Identify which cell holds the provided text, then report its [x, y] central coordinate. 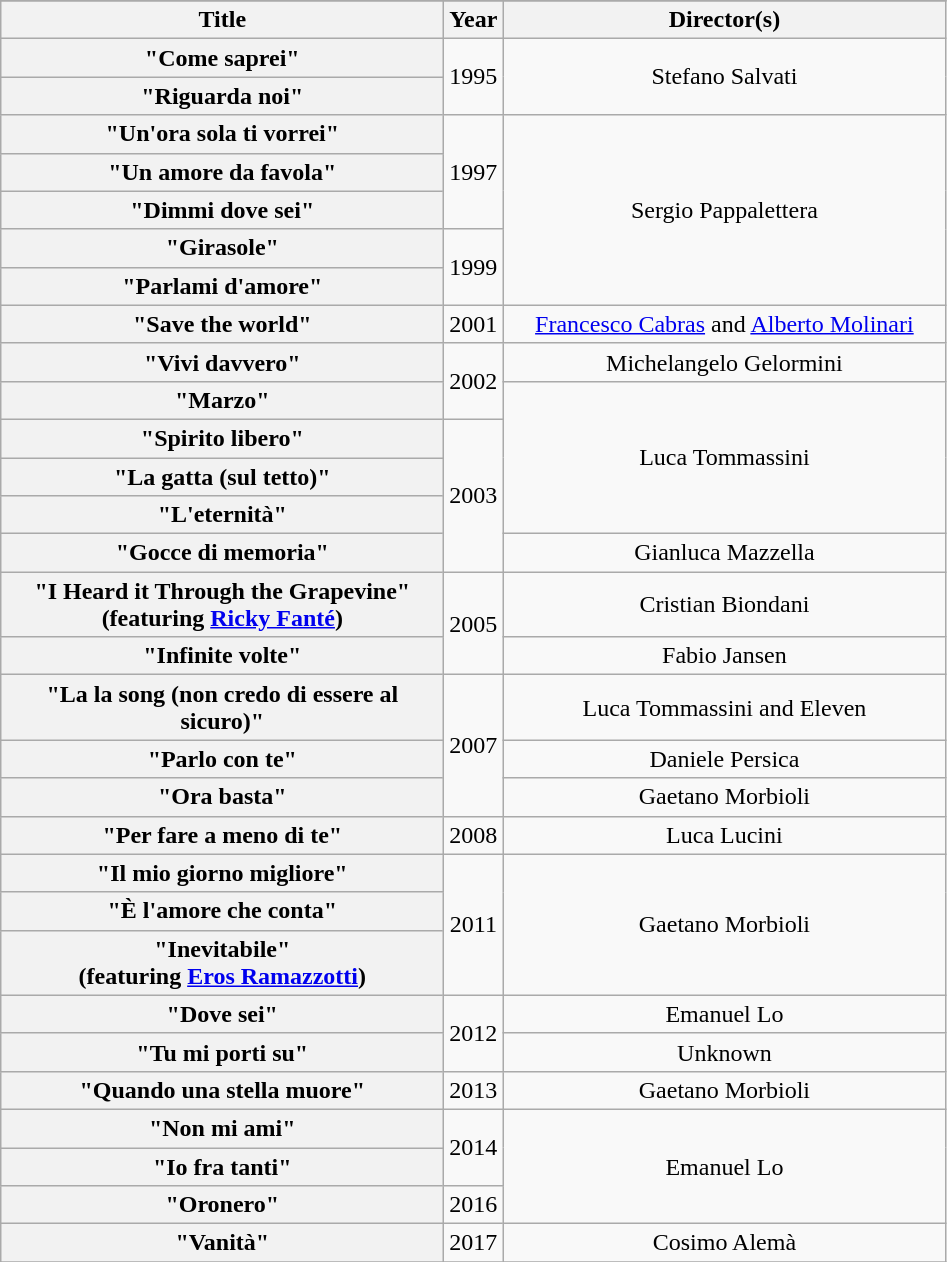
1999 [474, 267]
"Gocce di memoria" [222, 553]
"Ora basta" [222, 797]
"Spirito libero" [222, 438]
Luca Lucini [724, 835]
Luca Tommassini and Eleven [724, 708]
Michelangelo Gelormini [724, 362]
Stefano Salvati [724, 77]
Year [474, 20]
Francesco Cabras and Alberto Molinari [724, 324]
"Vanità" [222, 1243]
2003 [474, 495]
"Un amore da favola" [222, 172]
2017 [474, 1243]
1995 [474, 77]
"Girasole" [222, 248]
"Dove sei" [222, 1014]
"Quando una stella muore" [222, 1090]
2008 [474, 835]
"I Heard it Through the Grapevine"(featuring Ricky Fanté) [222, 604]
"Il mio giorno migliore" [222, 873]
"Tu mi porti su" [222, 1052]
"La la song (non credo di essere al sicuro)" [222, 708]
2016 [474, 1205]
"Riguarda noi" [222, 96]
"Un'ora sola ti vorrei" [222, 134]
2005 [474, 624]
"Vivi davvero" [222, 362]
Director(s) [724, 20]
Cristian Biondani [724, 604]
"Parlami d'amore" [222, 286]
2007 [474, 746]
"L'eternità" [222, 515]
"Io fra tanti" [222, 1167]
1997 [474, 172]
"Parlo con te" [222, 759]
"È l'amore che conta" [222, 911]
"Infinite volte" [222, 656]
2012 [474, 1033]
Daniele Persica [724, 759]
2002 [474, 381]
"Save the world" [222, 324]
Gianluca Mazzella [724, 553]
2013 [474, 1090]
"Non mi ami" [222, 1128]
Luca Tommassini [724, 457]
2011 [474, 924]
"Per fare a meno di te" [222, 835]
Unknown [724, 1052]
"Marzo" [222, 400]
Fabio Jansen [724, 656]
"Come saprei" [222, 58]
"Oronero" [222, 1205]
"Inevitabile"(featuring Eros Ramazzotti) [222, 962]
Cosimo Alemà [724, 1243]
"La gatta (sul tetto)" [222, 477]
2001 [474, 324]
Title [222, 20]
Sergio Pappalettera [724, 210]
2014 [474, 1147]
"Dimmi dove sei" [222, 210]
